Detect which cell encompasses the target text, then output its [X, Y] center coordinate. 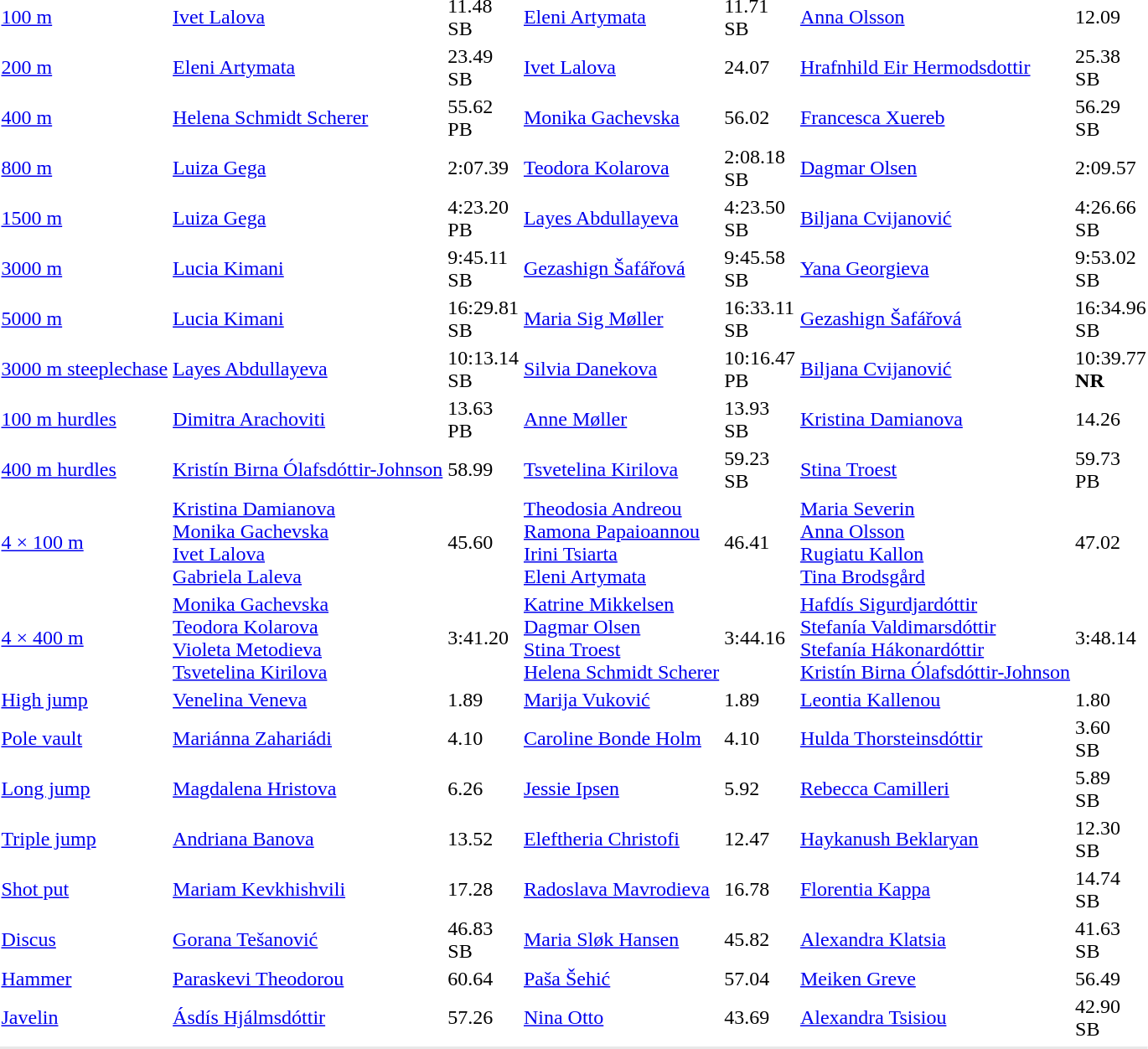
47.02 [1111, 543]
3000 m [85, 268]
400 m [85, 117]
1500 m [85, 218]
Kristín Birna Ólafsdóttir-Johnson [308, 469]
Maria Sløk Hansen [621, 940]
Discus [85, 940]
42.90SB [1111, 1017]
23.49SB [484, 67]
Hammer [85, 979]
3:41.20 [484, 638]
Maria SeverinAnna OlssonRugiatu KallonTina Brodsgård [935, 543]
14.26 [1111, 419]
Dagmar Olsen [935, 168]
Shot put [85, 890]
200 m [85, 67]
16.78 [760, 890]
Mariánna Zahariádi [308, 739]
12.30SB [1111, 840]
Hafdís SigurdjardóttirStefanía ValdimarsdóttirStefanía HákonardóttirKristín Birna Ólafsdóttir-Johnson [935, 638]
45.60 [484, 543]
Caroline Bonde Holm [621, 739]
9:53.02SB [1111, 268]
2:09.57 [1111, 168]
Long jump [85, 789]
400 m hurdles [85, 469]
Teodora Kolarova [621, 168]
16:34.96SB [1111, 318]
6.26 [484, 789]
13.63PB [484, 419]
Venelina Veneva [308, 700]
10:13.14SB [484, 369]
Theodosia AndreouRamona PapaioannouIrini TsiartaEleni Artymata [621, 543]
10:39.77NR [1111, 369]
14.74SB [1111, 890]
57.26 [484, 1017]
Javelin [85, 1017]
4 × 400 m [85, 638]
43.69 [760, 1017]
9:45.11SB [484, 268]
Haykanush Beklaryan [935, 840]
Nina Otto [621, 1017]
Monika GachevskaTeodora KolarovaVioleta MetodievaTsvetelina Kirilova [308, 638]
Eleftheria Christofi [621, 840]
2:07.39 [484, 168]
Florentia Kappa [935, 890]
Kristina DamianovaMonika GachevskaIvet LalovaGabriela Laleva [308, 543]
Mariam Kevkhishvili [308, 890]
Kristina Damianova [935, 419]
4:23.50SB [760, 218]
Leontia Kallenou [935, 700]
13.93SB [760, 419]
Maria Sig Møller [621, 318]
56.49 [1111, 979]
41.63SB [1111, 940]
58.99 [484, 469]
Ivet Lalova [621, 67]
Silvia Danekova [621, 369]
Francesca Xuereb [935, 117]
Dimitra Arachoviti [308, 419]
Yana Georgieva [935, 268]
Magdalena Hristova [308, 789]
Radoslava Mavrodieva [621, 890]
46.41 [760, 543]
Alexandra Tsisiou [935, 1017]
Ásdís Hjálmsdóttir [308, 1017]
Rebecca Camilleri [935, 789]
17.28 [484, 890]
13.52 [484, 840]
Paraskevi Theodorou [308, 979]
800 m [85, 168]
59.73PB [1111, 469]
10:16.47PB [760, 369]
57.04 [760, 979]
Marija Vuković [621, 700]
5000 m [85, 318]
60.64 [484, 979]
Anne Møller [621, 419]
Tsvetelina Kirilova [621, 469]
16:29.81SB [484, 318]
Alexandra Klatsia [935, 940]
4 × 100 m [85, 543]
Triple jump [85, 840]
Hrafnhild Eir Hermodsdottir [935, 67]
55.62PB [484, 117]
Eleni Artymata [308, 67]
1.80 [1111, 700]
3:44.16 [760, 638]
9:45.58SB [760, 268]
High jump [85, 700]
56.02 [760, 117]
Jessie Ipsen [621, 789]
16:33.11SB [760, 318]
Monika Gachevska [621, 117]
4:23.20PB [484, 218]
25.38SB [1111, 67]
Gorana Tešanović [308, 940]
5.92 [760, 789]
59.23SB [760, 469]
100 m hurdles [85, 419]
12.47 [760, 840]
3.60SB [1111, 739]
Katrine MikkelsenDagmar OlsenStina Troest Helena Schmidt Scherer [621, 638]
Stina Troest [935, 469]
Pole vault [85, 739]
Andriana Banova [308, 840]
5.89SB [1111, 789]
4:26.66SB [1111, 218]
24.07 [760, 67]
3:48.14 [1111, 638]
2:08.18SB [760, 168]
Meiken Greve [935, 979]
56.29SB [1111, 117]
46.83SB [484, 940]
Hulda Thorsteinsdóttir [935, 739]
45.82 [760, 940]
Helena Schmidt Scherer [308, 117]
Paša Šehić [621, 979]
3000 m steeplechase [85, 369]
